Extract the [X, Y] coordinate from the center of the cell holding the provided text.  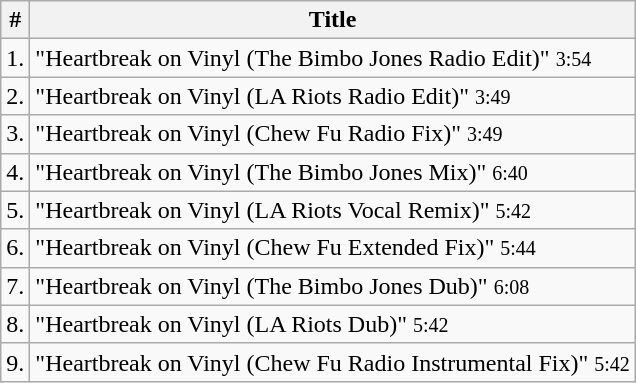
5. [16, 210]
"Heartbreak on Vinyl (Chew Fu Radio Fix)" 3:49 [333, 134]
4. [16, 172]
3. [16, 134]
"Heartbreak on Vinyl (The Bimbo Jones Dub)" 6:08 [333, 286]
7. [16, 286]
2. [16, 96]
"Heartbreak on Vinyl (The Bimbo Jones Mix)" 6:40 [333, 172]
Title [333, 20]
"Heartbreak on Vinyl (LA Riots Dub)" 5:42 [333, 324]
"Heartbreak on Vinyl (The Bimbo Jones Radio Edit)" 3:54 [333, 58]
1. [16, 58]
6. [16, 248]
# [16, 20]
9. [16, 362]
"Heartbreak on Vinyl (LA Riots Vocal Remix)" 5:42 [333, 210]
8. [16, 324]
"Heartbreak on Vinyl (Chew Fu Radio Instrumental Fix)" 5:42 [333, 362]
"Heartbreak on Vinyl (Chew Fu Extended Fix)" 5:44 [333, 248]
"Heartbreak on Vinyl (LA Riots Radio Edit)" 3:49 [333, 96]
